Scan for the cell matching the given text and deliver its [X, Y] coordinate at center. 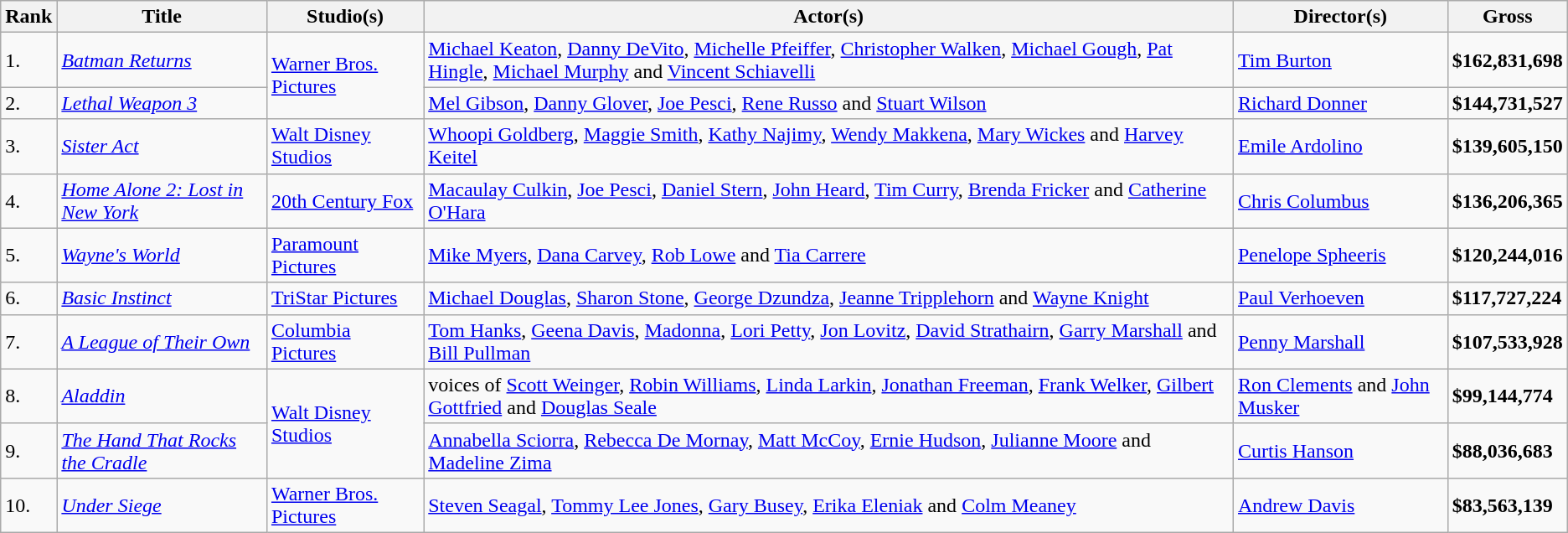
The Hand That Rocks the Cradle [162, 451]
$117,727,224 [1508, 298]
Curtis Hanson [1340, 451]
Tim Burton [1340, 60]
Annabella Sciorra, Rebecca De Mornay, Matt McCoy, Ernie Hudson, Julianne Moore and Madeline Zima [829, 451]
8. [28, 396]
6. [28, 298]
7. [28, 342]
3. [28, 146]
$83,563,139 [1508, 505]
Andrew Davis [1340, 505]
Rank [28, 17]
Lethal Weapon 3 [162, 103]
Under Siege [162, 505]
Penelope Spheeris [1340, 255]
Gross [1508, 17]
$144,731,527 [1508, 103]
9. [28, 451]
5. [28, 255]
2. [28, 103]
Home Alone 2: Lost in New York [162, 201]
Ron Clements and John Musker [1340, 396]
Michael Douglas, Sharon Stone, George Dzundza, Jeanne Tripplehorn and Wayne Knight [829, 298]
$99,144,774 [1508, 396]
Columbia Pictures [345, 342]
$88,036,683 [1508, 451]
10. [28, 505]
Steven Seagal, Tommy Lee Jones, Gary Busey, Erika Eleniak and Colm Meaney [829, 505]
Director(s) [1340, 17]
20th Century Fox [345, 201]
Paul Verhoeven [1340, 298]
Tom Hanks, Geena Davis, Madonna, Lori Petty, Jon Lovitz, David Strathairn, Garry Marshall and Bill Pullman [829, 342]
$107,533,928 [1508, 342]
Title [162, 17]
Studio(s) [345, 17]
Emile Ardolino [1340, 146]
4. [28, 201]
Mel Gibson, Danny Glover, Joe Pesci, Rene Russo and Stuart Wilson [829, 103]
$120,244,016 [1508, 255]
$136,206,365 [1508, 201]
Paramount Pictures [345, 255]
$139,605,150 [1508, 146]
Whoopi Goldberg, Maggie Smith, Kathy Najimy, Wendy Makkena, Mary Wickes and Harvey Keitel [829, 146]
voices of Scott Weinger, Robin Williams, Linda Larkin, Jonathan Freeman, Frank Welker, Gilbert Gottfried and Douglas Seale [829, 396]
TriStar Pictures [345, 298]
Chris Columbus [1340, 201]
Mike Myers, Dana Carvey, Rob Lowe and Tia Carrere [829, 255]
1. [28, 60]
Richard Donner [1340, 103]
A League of Their Own [162, 342]
$162,831,698 [1508, 60]
Sister Act [162, 146]
Penny Marshall [1340, 342]
Macaulay Culkin, Joe Pesci, Daniel Stern, John Heard, Tim Curry, Brenda Fricker and Catherine O'Hara [829, 201]
Actor(s) [829, 17]
Batman Returns [162, 60]
Michael Keaton, Danny DeVito, Michelle Pfeiffer, Christopher Walken, Michael Gough, Pat Hingle, Michael Murphy and Vincent Schiavelli [829, 60]
Aladdin [162, 396]
Basic Instinct [162, 298]
Wayne's World [162, 255]
